Extract the (x, y) coordinate from the center of the cell holding the provided text.  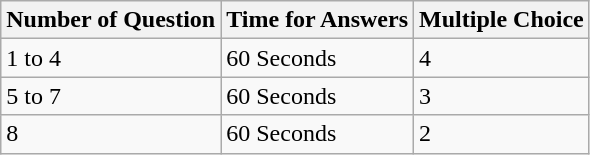
8 (111, 134)
Multiple Choice (502, 20)
3 (502, 96)
Number of Question (111, 20)
4 (502, 58)
Time for Answers (318, 20)
2 (502, 134)
5 to 7 (111, 96)
1 to 4 (111, 58)
